Pinpoint the cell where the given text exists, returning its (X, Y) midpoint coordinate. 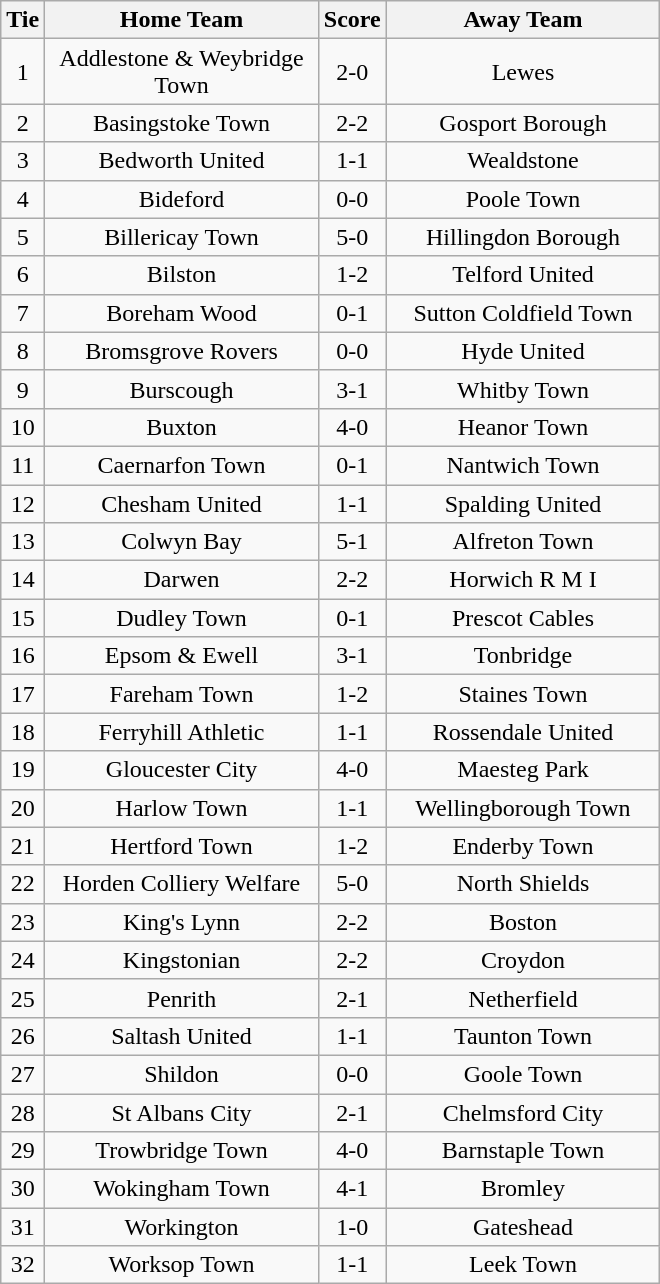
Goole Town (523, 1074)
Barnstaple Town (523, 1151)
Trowbridge Town (182, 1151)
Maesteg Park (523, 770)
Chesham United (182, 503)
Addlestone & Weybridge Town (182, 72)
6 (23, 275)
Tonbridge (523, 656)
29 (23, 1151)
Lewes (523, 72)
31 (23, 1227)
Bedworth United (182, 161)
Gloucester City (182, 770)
Hertford Town (182, 846)
23 (23, 922)
North Shields (523, 884)
26 (23, 1036)
Tie (23, 20)
9 (23, 389)
14 (23, 580)
Shildon (182, 1074)
Penrith (182, 998)
11 (23, 465)
Gateshead (523, 1227)
2 (23, 123)
Bromsgrove Rovers (182, 351)
Netherfield (523, 998)
7 (23, 313)
24 (23, 960)
25 (23, 998)
Hyde United (523, 351)
Leek Town (523, 1265)
5 (23, 237)
Boston (523, 922)
Buxton (182, 427)
1-0 (352, 1227)
Ferryhill Athletic (182, 732)
Chelmsford City (523, 1113)
Hillingdon Borough (523, 237)
Fareham Town (182, 694)
Boreham Wood (182, 313)
Wealdstone (523, 161)
Wokingham Town (182, 1189)
Alfreton Town (523, 542)
Gosport Borough (523, 123)
Score (352, 20)
Whitby Town (523, 389)
Wellingborough Town (523, 808)
Taunton Town (523, 1036)
12 (23, 503)
Prescot Cables (523, 618)
5-1 (352, 542)
20 (23, 808)
Burscough (182, 389)
St Albans City (182, 1113)
Home Team (182, 20)
19 (23, 770)
10 (23, 427)
16 (23, 656)
Basingstoke Town (182, 123)
Bilston (182, 275)
Bideford (182, 199)
Colwyn Bay (182, 542)
21 (23, 846)
Worksop Town (182, 1265)
Horden Colliery Welfare (182, 884)
32 (23, 1265)
13 (23, 542)
2-0 (352, 72)
15 (23, 618)
Epsom & Ewell (182, 656)
30 (23, 1189)
Away Team (523, 20)
27 (23, 1074)
18 (23, 732)
Harlow Town (182, 808)
Heanor Town (523, 427)
Kingstonian (182, 960)
8 (23, 351)
Nantwich Town (523, 465)
Enderby Town (523, 846)
Poole Town (523, 199)
Rossendale United (523, 732)
22 (23, 884)
Horwich R M I (523, 580)
3 (23, 161)
Caernarfon Town (182, 465)
Telford United (523, 275)
Workington (182, 1227)
4 (23, 199)
Sutton Coldfield Town (523, 313)
Bromley (523, 1189)
Dudley Town (182, 618)
Spalding United (523, 503)
Saltash United (182, 1036)
Croydon (523, 960)
Staines Town (523, 694)
28 (23, 1113)
King's Lynn (182, 922)
Darwen (182, 580)
4-1 (352, 1189)
17 (23, 694)
1 (23, 72)
Billericay Town (182, 237)
